Provide the [x, y] coordinate of the cell's center where the given text is located.  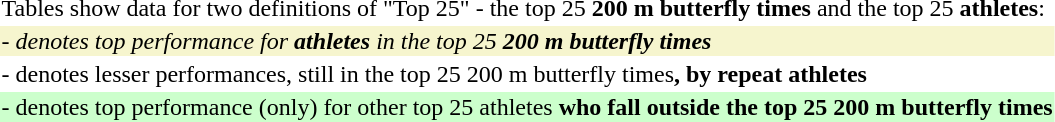
- denotes top performance (only) for other top 25 athletes who fall outside the top 25 200 m butterfly times [527, 107]
- denotes lesser performances, still in the top 25 200 m butterfly times, by repeat athletes [527, 74]
- denotes top performance for athletes in the top 25 200 m butterfly times [527, 41]
